Pinpoint the cell where the given text exists, returning its (x, y) midpoint coordinate. 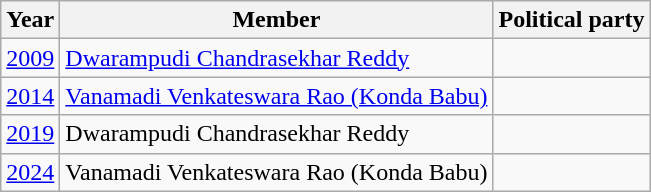
2019 (30, 134)
2014 (30, 96)
Member (276, 20)
Political party (572, 20)
Year (30, 20)
2009 (30, 58)
2024 (30, 172)
